Scan for the cell matching the given text and deliver its [x, y] coordinate at center. 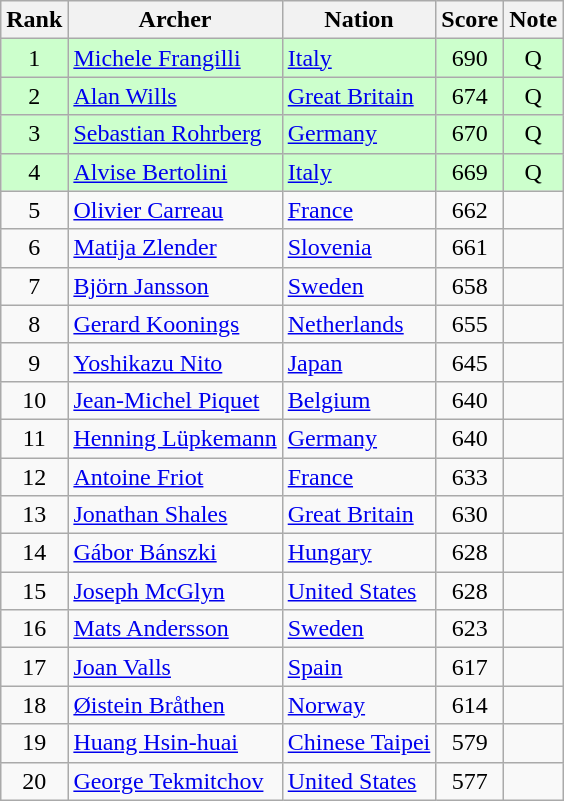
658 [470, 286]
Matija Zlender [175, 248]
Netherlands [359, 324]
690 [470, 58]
617 [470, 667]
614 [470, 705]
19 [34, 743]
4 [34, 172]
670 [470, 134]
6 [34, 248]
Note [534, 20]
Alan Wills [175, 96]
630 [470, 515]
662 [470, 210]
Chinese Taipei [359, 743]
7 [34, 286]
Olivier Carreau [175, 210]
Michele Frangilli [175, 58]
Gerard Koonings [175, 324]
9 [34, 362]
Sebastian Rohrberg [175, 134]
Gábor Bánszki [175, 553]
Score [470, 20]
Jean-Michel Piquet [175, 400]
674 [470, 96]
Archer [175, 20]
Joseph McGlyn [175, 591]
5 [34, 210]
655 [470, 324]
10 [34, 400]
12 [34, 477]
669 [470, 172]
577 [470, 781]
Rank [34, 20]
14 [34, 553]
Henning Lüpkemann [175, 438]
George Tekmitchov [175, 781]
Antoine Friot [175, 477]
13 [34, 515]
645 [470, 362]
20 [34, 781]
Mats Andersson [175, 629]
17 [34, 667]
15 [34, 591]
Øistein Bråthen [175, 705]
Hungary [359, 553]
1 [34, 58]
Joan Valls [175, 667]
Nation [359, 20]
16 [34, 629]
Björn Jansson [175, 286]
18 [34, 705]
2 [34, 96]
11 [34, 438]
Japan [359, 362]
Jonathan Shales [175, 515]
Norway [359, 705]
Belgium [359, 400]
Yoshikazu Nito [175, 362]
3 [34, 134]
Huang Hsin-huai [175, 743]
Alvise Bertolini [175, 172]
579 [470, 743]
661 [470, 248]
Slovenia [359, 248]
633 [470, 477]
Spain [359, 667]
623 [470, 629]
8 [34, 324]
